From the cell containing the given text, extract its center point as (X, Y) coordinate. 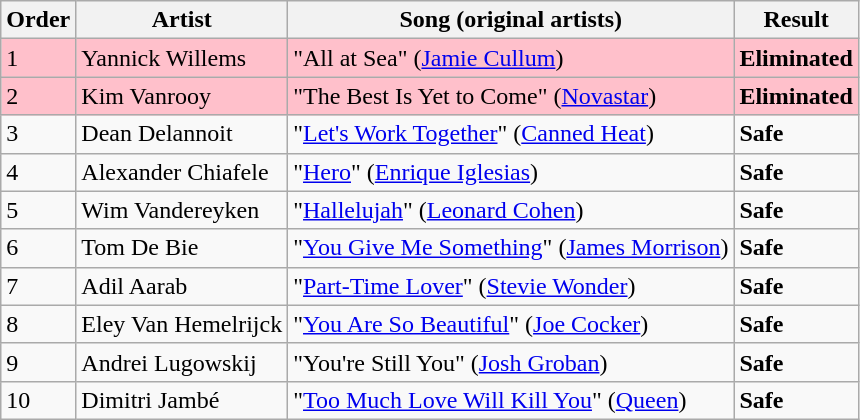
9 (38, 362)
2 (38, 96)
"The Best Is Yet to Come" (Novastar) (511, 96)
"Too Much Love Will Kill You" (Queen) (511, 400)
Result (796, 20)
"You Are So Beautiful" (Joe Cocker) (511, 324)
Kim Vanrooy (182, 96)
"Hallelujah" (Leonard Cohen) (511, 210)
Alexander Chiafele (182, 172)
Artist (182, 20)
8 (38, 324)
"You're Still You" (Josh Groban) (511, 362)
"Let's Work Together" (Canned Heat) (511, 134)
1 (38, 58)
Wim Vandereyken (182, 210)
Eley Van Hemelrijck (182, 324)
5 (38, 210)
Order (38, 20)
6 (38, 248)
Dean Delannoit (182, 134)
"You Give Me Something" (James Morrison) (511, 248)
"Part-Time Lover" (Stevie Wonder) (511, 286)
Tom De Bie (182, 248)
Dimitri Jambé (182, 400)
Adil Aarab (182, 286)
7 (38, 286)
Andrei Lugowskij (182, 362)
3 (38, 134)
"Hero" (Enrique Iglesias) (511, 172)
Song (original artists) (511, 20)
10 (38, 400)
4 (38, 172)
Yannick Willems (182, 58)
"All at Sea" (Jamie Cullum) (511, 58)
